For the text-containing cell, return its midpoint in (X, Y) coordinate format. 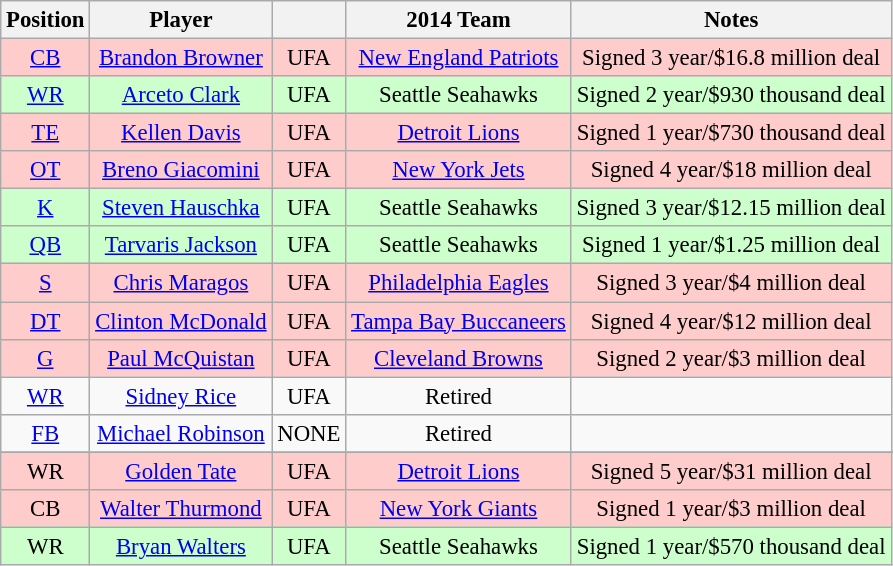
Chris Maragos (181, 283)
Signed 2 year/$930 thousand deal (731, 95)
Paul McQuistan (181, 358)
New York Giants (458, 509)
Tampa Bay Buccaneers (458, 321)
TE (46, 133)
Sidney Rice (181, 396)
Position (46, 20)
Tarvaris Jackson (181, 245)
Notes (731, 20)
Brandon Browner (181, 58)
K (46, 208)
New York Jets (458, 170)
Signed 1 year/$570 thousand deal (731, 546)
Signed 2 year/$3 million deal (731, 358)
Walter Thurmond (181, 509)
Signed 4 year/$18 million deal (731, 170)
Philadelphia Eagles (458, 283)
Bryan Walters (181, 546)
S (46, 283)
Kellen Davis (181, 133)
Cleveland Browns (458, 358)
Breno Giacomini (181, 170)
Signed 1 year/$730 thousand deal (731, 133)
Signed 5 year/$31 million deal (731, 471)
FB (46, 433)
Signed 3 year/$4 million deal (731, 283)
QB (46, 245)
Signed 4 year/$12 million deal (731, 321)
Steven Hauschka (181, 208)
Arceto Clark (181, 95)
DT (46, 321)
Signed 1 year/$1.25 million deal (731, 245)
New England Patriots (458, 58)
Signed 1 year/$3 million deal (731, 509)
OT (46, 170)
G (46, 358)
Golden Tate (181, 471)
Michael Robinson (181, 433)
Signed 3 year/$16.8 million deal (731, 58)
Player (181, 20)
Signed 3 year/$12.15 million deal (731, 208)
Clinton McDonald (181, 321)
NONE (309, 433)
2014 Team (458, 20)
